Return [x, y] of the center of cell containing provided text 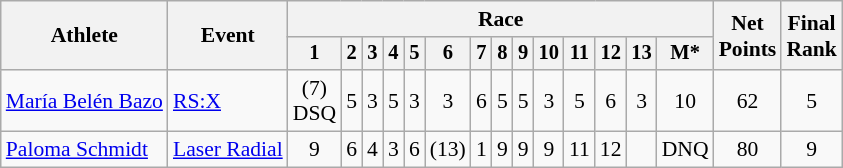
M* [686, 54]
8 [502, 54]
Paloma Schmidt [84, 150]
(7)DSQ [314, 100]
7 [482, 54]
FinalRank [812, 36]
María Belén Bazo [84, 100]
Race [501, 19]
RS:X [228, 100]
Laser Radial [228, 150]
Event [228, 36]
62 [748, 100]
(13) [448, 150]
2 [352, 54]
13 [642, 54]
Athlete [84, 36]
NetPoints [748, 36]
80 [748, 150]
DNQ [686, 150]
